Find where the given text appears and provide that cell's center as [x, y] coordinate. 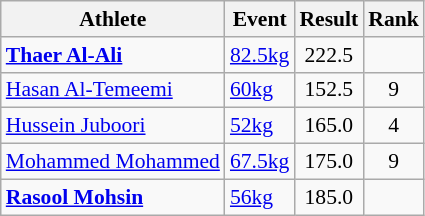
4 [394, 126]
67.5kg [260, 162]
175.0 [328, 162]
165.0 [328, 126]
Thaer Al-Ali [113, 55]
Athlete [113, 19]
60kg [260, 90]
152.5 [328, 90]
56kg [260, 197]
Event [260, 19]
52kg [260, 126]
Hussein Juboori [113, 126]
222.5 [328, 55]
Rank [394, 19]
Hasan Al-Temeemi [113, 90]
82.5kg [260, 55]
Rasool Mohsin [113, 197]
185.0 [328, 197]
Mohammed Mohammed [113, 162]
Result [328, 19]
